Determine the (x, y) coordinate at the center of the cell enclosing the given text.  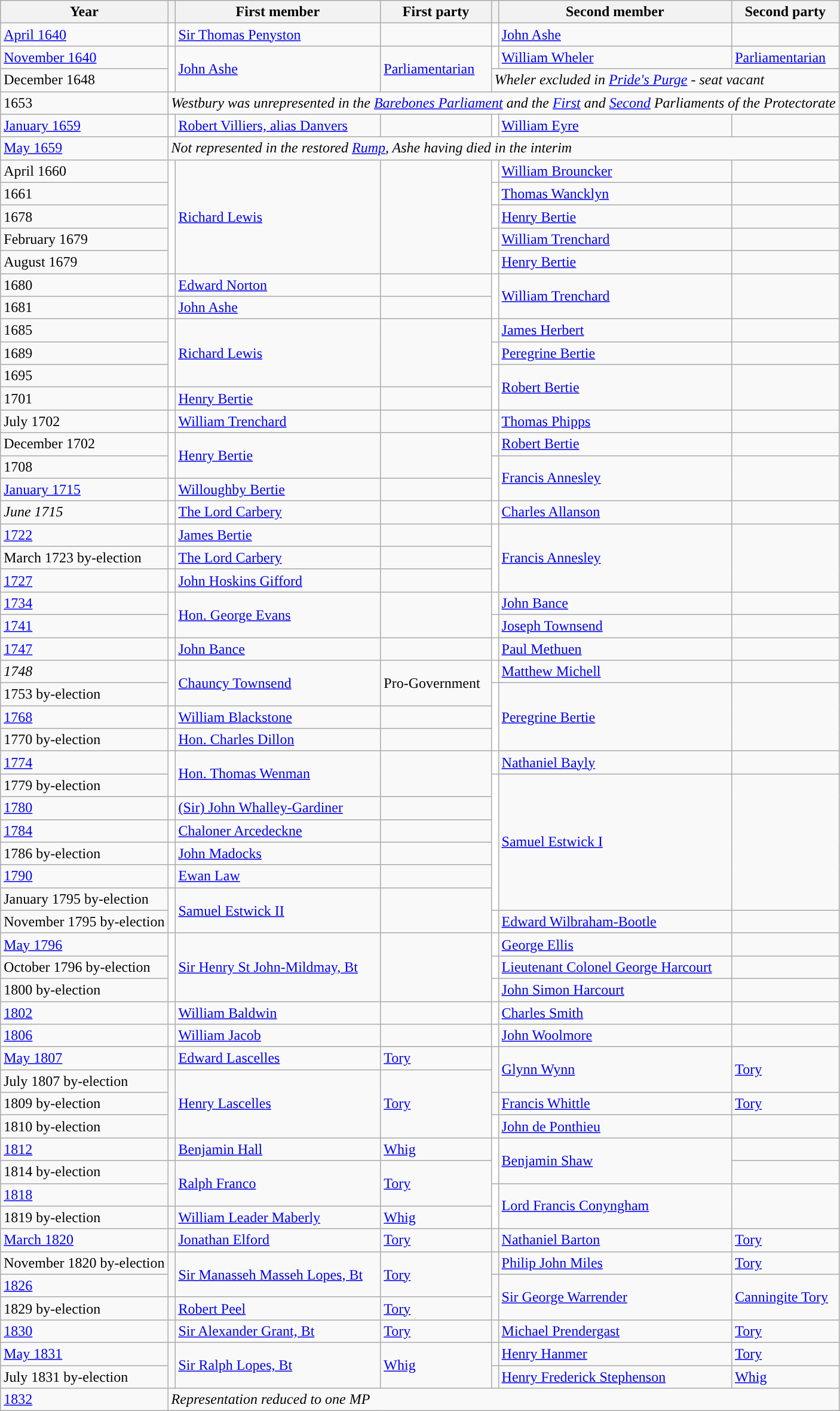
1727 (84, 580)
Benjamin Hall (278, 1149)
1770 by-election (84, 740)
1695 (84, 376)
Henry Frederick Stephenson (615, 1376)
November 1795 by-election (84, 922)
1809 by-election (84, 1104)
1810 by-election (84, 1127)
August 1679 (84, 262)
1748 (84, 672)
May 1831 (84, 1354)
Sir Manasseh Masseh Lopes, Bt (278, 1274)
Lord Francis Conyngham (615, 1206)
1753 by-election (84, 694)
January 1715 (84, 489)
February 1679 (84, 239)
1747 (84, 648)
November 1820 by-election (84, 1263)
1681 (84, 308)
1806 (84, 1036)
Westbury was unrepresented in the Barebones Parliament and the First and Second Parliaments of the Protectorate (503, 103)
July 1807 by-election (84, 1081)
Joseph Townsend (615, 626)
May 1796 (84, 944)
William Leader Maberly (278, 1217)
1680 (84, 285)
Sir Thomas Penyston (278, 35)
Ralph Franco (278, 1183)
Jonathan Elford (278, 1240)
1722 (84, 535)
1661 (84, 194)
Second party (786, 12)
Henry Lascelles (278, 1104)
Sir Henry St John-Mildmay, Bt (278, 967)
John de Ponthieu (615, 1127)
Francis Whittle (615, 1104)
Matthew Michell (615, 672)
First member (278, 12)
March 1820 (84, 1240)
Second member (615, 12)
1774 (84, 763)
Glynn Wynn (615, 1070)
1653 (84, 103)
Henry Hanmer (615, 1354)
October 1796 by-election (84, 967)
Nathaniel Barton (615, 1240)
Nathaniel Bayly (615, 763)
Edward Norton (278, 285)
Paul Methuen (615, 648)
Hon. Charles Dillon (278, 740)
July 1831 by-election (84, 1376)
Willoughby Bertie (278, 489)
John Hoskins Gifford (278, 580)
1812 (84, 1149)
1784 (84, 831)
Lieutenant Colonel George Harcourt (615, 967)
Representation reduced to one MP (503, 1400)
1818 (84, 1195)
1830 (84, 1331)
1802 (84, 1013)
Edward Lascelles (278, 1058)
April 1660 (84, 171)
Wheler excluded in Pride's Purge - seat vacant (665, 80)
1814 by-election (84, 1172)
1780 (84, 808)
Thomas Phipps (615, 421)
(Sir) John Whalley-Gardiner (278, 808)
Samuel Estwick II (278, 910)
Ewan Law (278, 876)
Samuel Estwick I (615, 842)
James Bertie (278, 535)
1734 (84, 603)
1708 (84, 467)
Thomas Wancklyn (615, 194)
John Simon Harcourt (615, 990)
William Eyre (615, 126)
William Baldwin (278, 1013)
July 1702 (84, 421)
1819 by-election (84, 1217)
November 1640 (84, 57)
1826 (84, 1285)
1800 by-election (84, 990)
Hon. Thomas Wenman (278, 774)
Philip John Miles (615, 1263)
June 1715 (84, 512)
William Brouncker (615, 171)
Charles Allanson (615, 512)
Robert Villiers, alias Danvers (278, 126)
1832 (84, 1400)
George Ellis (615, 944)
1768 (84, 717)
James Herbert (615, 330)
Benjamin Shaw (615, 1161)
John Madocks (278, 853)
1790 (84, 876)
1786 by-election (84, 853)
Sir Ralph Lopes, Bt (278, 1365)
1829 by-election (84, 1308)
William Blackstone (278, 717)
May 1807 (84, 1058)
April 1640 (84, 35)
First party (436, 12)
1678 (84, 216)
January 1659 (84, 126)
1685 (84, 330)
1779 by-election (84, 785)
Chaloner Arcedeckne (278, 831)
1741 (84, 626)
Canningite Tory (786, 1297)
Robert Peel (278, 1308)
May 1659 (84, 148)
Charles Smith (615, 1013)
William Wheler (615, 57)
December 1648 (84, 80)
Sir Alexander Grant, Bt (278, 1331)
1701 (84, 399)
Hon. George Evans (278, 614)
Michael Prendergast (615, 1331)
December 1702 (84, 444)
Year (84, 12)
March 1723 by-election (84, 558)
1689 (84, 353)
Edward Wilbraham-Bootle (615, 922)
Sir George Warrender (615, 1297)
January 1795 by-election (84, 899)
Chauncy Townsend (278, 683)
William Jacob (278, 1036)
John Woolmore (615, 1036)
Not represented in the restored Rump, Ashe having died in the interim (503, 148)
Pro-Government (436, 683)
